Extract the (x, y) coordinate from the center of the cell holding the provided text.  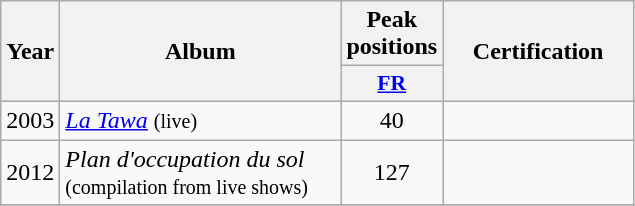
Album (200, 52)
2003 (30, 120)
Year (30, 52)
127 (392, 172)
Certification (538, 52)
FR (392, 84)
2012 (30, 172)
40 (392, 120)
Peak positions (392, 34)
Plan d'occupation du sol (compilation from live shows) (200, 172)
La Tawa (live) (200, 120)
